Extract the [X, Y] coordinate from the center of the cell holding the provided text.  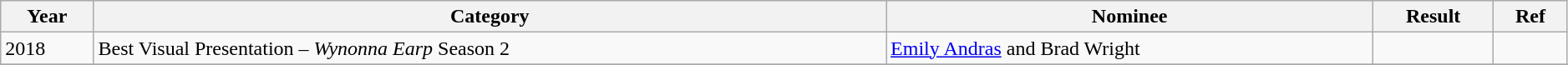
2018 [47, 48]
Result [1434, 17]
Best Visual Presentation – Wynonna Earp Season 2 [490, 48]
Ref [1530, 17]
Year [47, 17]
Category [490, 17]
Nominee [1129, 17]
Emily Andras and Brad Wright [1129, 48]
